Output the [x, y] coordinate of the center of the cell containing the given text.  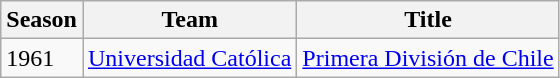
Season [42, 20]
Universidad Católica [189, 58]
Primera División de Chile [428, 58]
Team [189, 20]
1961 [42, 58]
Title [428, 20]
